Output the [x, y] coordinate of the center of the cell containing the given text.  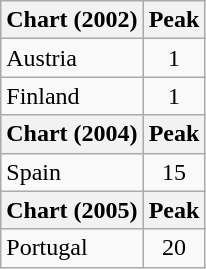
Chart (2005) [72, 210]
Portugal [72, 248]
Spain [72, 172]
20 [174, 248]
Chart (2004) [72, 134]
Finland [72, 96]
Austria [72, 58]
Chart (2002) [72, 20]
15 [174, 172]
